Capture the cell that displays the provided text and extract its (X, Y) central coordinate. 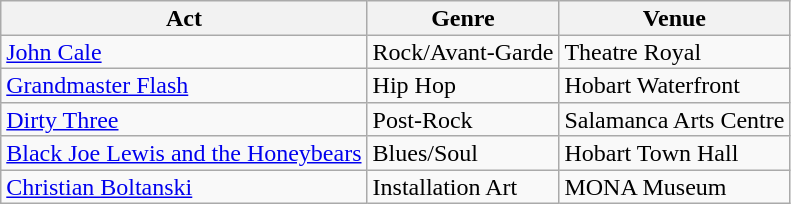
MONA Museum (674, 187)
Blues/Soul (463, 153)
John Cale (184, 52)
Black Joe Lewis and the Honeybears (184, 153)
Dirty Three (184, 119)
Hobart Waterfront (674, 85)
Rock/Avant-Garde (463, 52)
Grandmaster Flash (184, 85)
Hobart Town Hall (674, 153)
Post-Rock (463, 119)
Theatre Royal (674, 52)
Hip Hop (463, 85)
Genre (463, 18)
Salamanca Arts Centre (674, 119)
Venue (674, 18)
Installation Art (463, 187)
Christian Boltanski (184, 187)
Act (184, 18)
